Find where the given text appears and provide that cell's center as (x, y) coordinate. 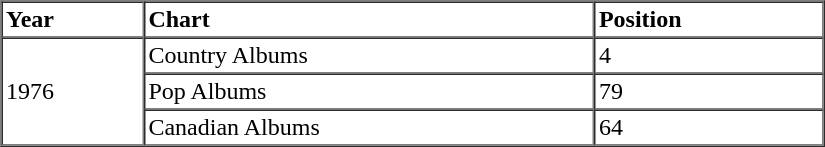
Canadian Albums (370, 128)
79 (708, 92)
Pop Albums (370, 92)
1976 (73, 92)
4 (708, 56)
64 (708, 128)
Year (73, 20)
Chart (370, 20)
Position (708, 20)
Country Albums (370, 56)
